Pinpoint the cell where the given text exists, returning its (X, Y) midpoint coordinate. 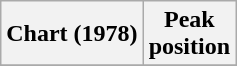
Chart (1978) (72, 34)
Peakposition (189, 34)
